Determine the [X, Y] coordinate at the center of the cell enclosing the given text.  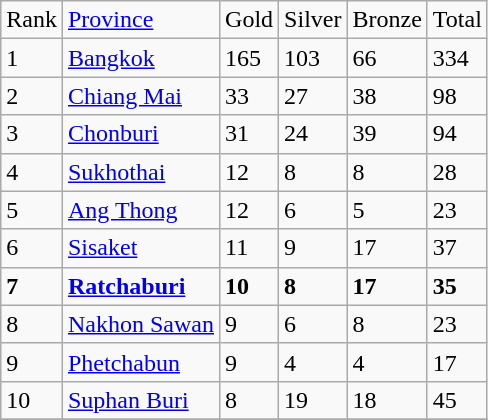
39 [387, 134]
103 [313, 58]
66 [387, 58]
24 [313, 134]
Ratchaburi [140, 286]
28 [457, 172]
45 [457, 400]
Sisaket [140, 248]
37 [457, 248]
Phetchabun [140, 362]
Chonburi [140, 134]
Bronze [387, 20]
2 [32, 96]
31 [250, 134]
Rank [32, 20]
98 [457, 96]
Chiang Mai [140, 96]
33 [250, 96]
Province [140, 20]
94 [457, 134]
Ang Thong [140, 210]
Silver [313, 20]
Nakhon Sawan [140, 324]
35 [457, 286]
Gold [250, 20]
165 [250, 58]
38 [387, 96]
Sukhothai [140, 172]
Bangkok [140, 58]
18 [387, 400]
Suphan Buri [140, 400]
3 [32, 134]
Total [457, 20]
27 [313, 96]
1 [32, 58]
11 [250, 248]
19 [313, 400]
334 [457, 58]
7 [32, 286]
